From the cell containing the given text, extract its center point as [X, Y] coordinate. 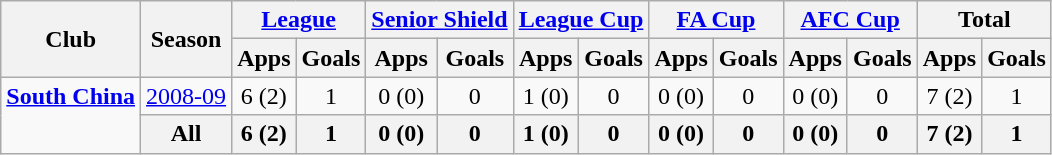
FA Cup [716, 20]
League Cup [581, 20]
2008-09 [186, 96]
League [299, 20]
South China [71, 115]
AFC Cup [850, 20]
Total [984, 20]
Season [186, 39]
Senior Shield [440, 20]
All [186, 134]
Club [71, 39]
